Output the [X, Y] coordinate of the center of the cell containing the given text.  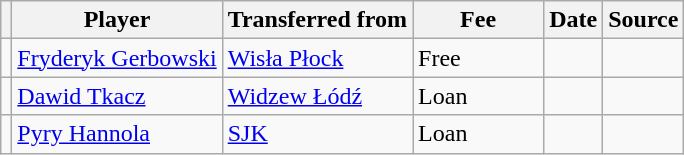
Transferred from [317, 20]
Source [644, 20]
Fryderyk Gerbowski [117, 58]
Date [574, 20]
Pyry Hannola [117, 134]
Player [117, 20]
Fee [478, 20]
Free [478, 58]
Widzew Łódź [317, 96]
Wisła Płock [317, 58]
SJK [317, 134]
Dawid Tkacz [117, 96]
